Search for the cell housing the specified text and yield its (x, y) center coordinate. 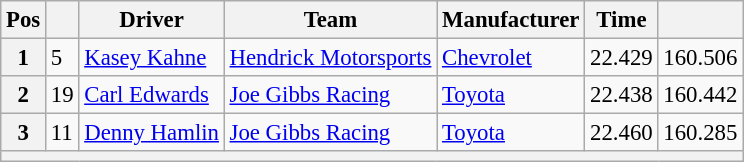
Team (330, 20)
5 (62, 58)
19 (62, 95)
Manufacturer (511, 20)
11 (62, 133)
160.442 (700, 95)
160.506 (700, 58)
Driver (152, 20)
22.429 (622, 58)
Hendrick Motorsports (330, 58)
Denny Hamlin (152, 133)
2 (24, 95)
Kasey Kahne (152, 58)
Chevrolet (511, 58)
160.285 (700, 133)
1 (24, 58)
22.438 (622, 95)
3 (24, 133)
Carl Edwards (152, 95)
Pos (24, 20)
22.460 (622, 133)
Time (622, 20)
